Return the [X, Y] coordinate for the center point of the cell that contains the specified text.  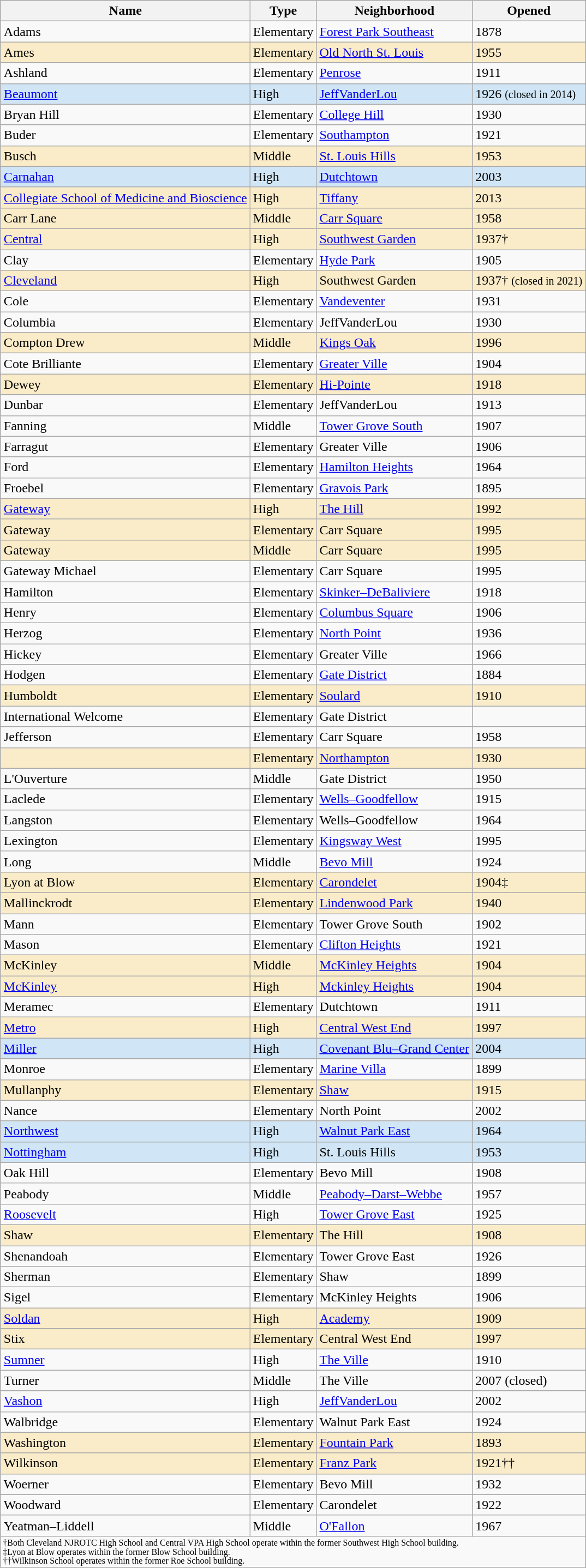
Stix [125, 1339]
1937† [529, 239]
Long [125, 861]
Carnahan [125, 177]
1909 [529, 1318]
Compton Drew [125, 343]
O'Fallon [394, 1525]
Walbridge [125, 1422]
Soulard [394, 696]
Penrose [394, 73]
Cleveland [125, 281]
Woodward [125, 1505]
Herzog [125, 634]
Busch [125, 156]
Dewey [125, 384]
Hickey [125, 654]
Lexington [125, 841]
Covenant Blu–Grand Center [394, 1048]
1966 [529, 654]
2013 [529, 197]
Farragut [125, 447]
1902 [529, 924]
Meramec [125, 1007]
College Hill [394, 114]
Peabody–Darst–Webbe [394, 1193]
Skinker–DeBaliviere [394, 592]
Roosevelt [125, 1214]
Academy [394, 1318]
Ashland [125, 73]
1878 [529, 32]
Bryan Hill [125, 114]
1895 [529, 488]
Kingsway West [394, 841]
Opened [529, 11]
1905 [529, 260]
Central [125, 239]
Marine Villa [394, 1069]
1926 [529, 1256]
1992 [529, 509]
Hyde Park [394, 260]
1996 [529, 343]
1937† (closed in 2021) [529, 281]
Vashon [125, 1401]
Soldan [125, 1318]
International Welcome [125, 716]
1967 [529, 1525]
1884 [529, 675]
Northampton [394, 758]
1932 [529, 1484]
Southampton [394, 135]
Woerner [125, 1484]
1921†† [529, 1463]
Cote Brilliante [125, 364]
1926 (closed in 2014) [529, 94]
Mullanphy [125, 1090]
Dunbar [125, 405]
Buder [125, 135]
1936 [529, 634]
Hamilton [125, 592]
Peabody [125, 1193]
2004 [529, 1048]
Sigel [125, 1298]
Forest Park Southeast [394, 32]
Turner [125, 1380]
Kings Oak [394, 343]
Type [283, 11]
1957 [529, 1193]
Mason [125, 945]
Monroe [125, 1069]
Fountain Park [394, 1443]
Mallinckrodt [125, 903]
Jefferson [125, 737]
Mckinley Heights [394, 986]
1925 [529, 1214]
Humboldt [125, 696]
1950 [529, 779]
Washington [125, 1443]
1955 [529, 52]
Northwest [125, 1131]
Neighborhood [394, 11]
Old North St. Louis [394, 52]
Cole [125, 301]
Lyon at Blow [125, 882]
Metro [125, 1028]
Gravois Park [394, 488]
Collegiate School of Medicine and Bioscience [125, 197]
Laclede [125, 799]
Clay [125, 260]
Hi-Pointe [394, 384]
Name [125, 11]
Nottingham [125, 1152]
1913 [529, 405]
Miller [125, 1048]
Yeatman–Liddell [125, 1525]
Vandeventer [394, 301]
1931 [529, 301]
1904‡ [529, 882]
Ford [125, 467]
Ames [125, 52]
Gateway Michael [125, 571]
Tiffany [394, 197]
Langston [125, 820]
L'Ouverture [125, 779]
1893 [529, 1443]
Carr Lane [125, 218]
Shenandoah [125, 1256]
Sherman [125, 1277]
1940 [529, 903]
Beaumont [125, 94]
Henry [125, 613]
2007 (closed) [529, 1380]
Mann [125, 924]
1922 [529, 1505]
Columbus Square [394, 613]
Hodgen [125, 675]
Fanning [125, 426]
Franz Park [394, 1463]
2003 [529, 177]
Oak Hill [125, 1173]
Columbia [125, 322]
1907 [529, 426]
Lindenwood Park [394, 903]
Clifton Heights [394, 945]
Froebel [125, 488]
Hamilton Heights [394, 467]
Nance [125, 1111]
Sumner [125, 1360]
Wilkinson [125, 1463]
Adams [125, 32]
